Determine the [X, Y] coordinate at the center of the cell enclosing the given text.  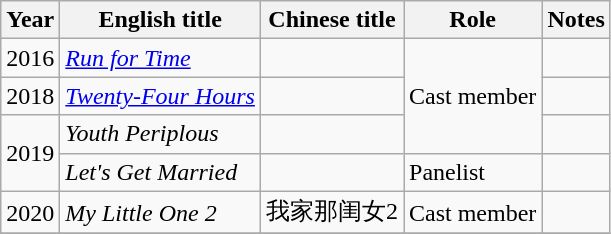
2020 [30, 212]
Twenty-Four Hours [160, 96]
English title [160, 20]
2019 [30, 153]
我家那闺女2 [332, 212]
2016 [30, 58]
Let's Get Married [160, 172]
Youth Periplous [160, 134]
Notes [576, 20]
Role [473, 20]
Chinese title [332, 20]
Run for Time [160, 58]
2018 [30, 96]
Year [30, 20]
Panelist [473, 172]
My Little One 2 [160, 212]
